Scan for the cell matching the given text and deliver its [x, y] coordinate at center. 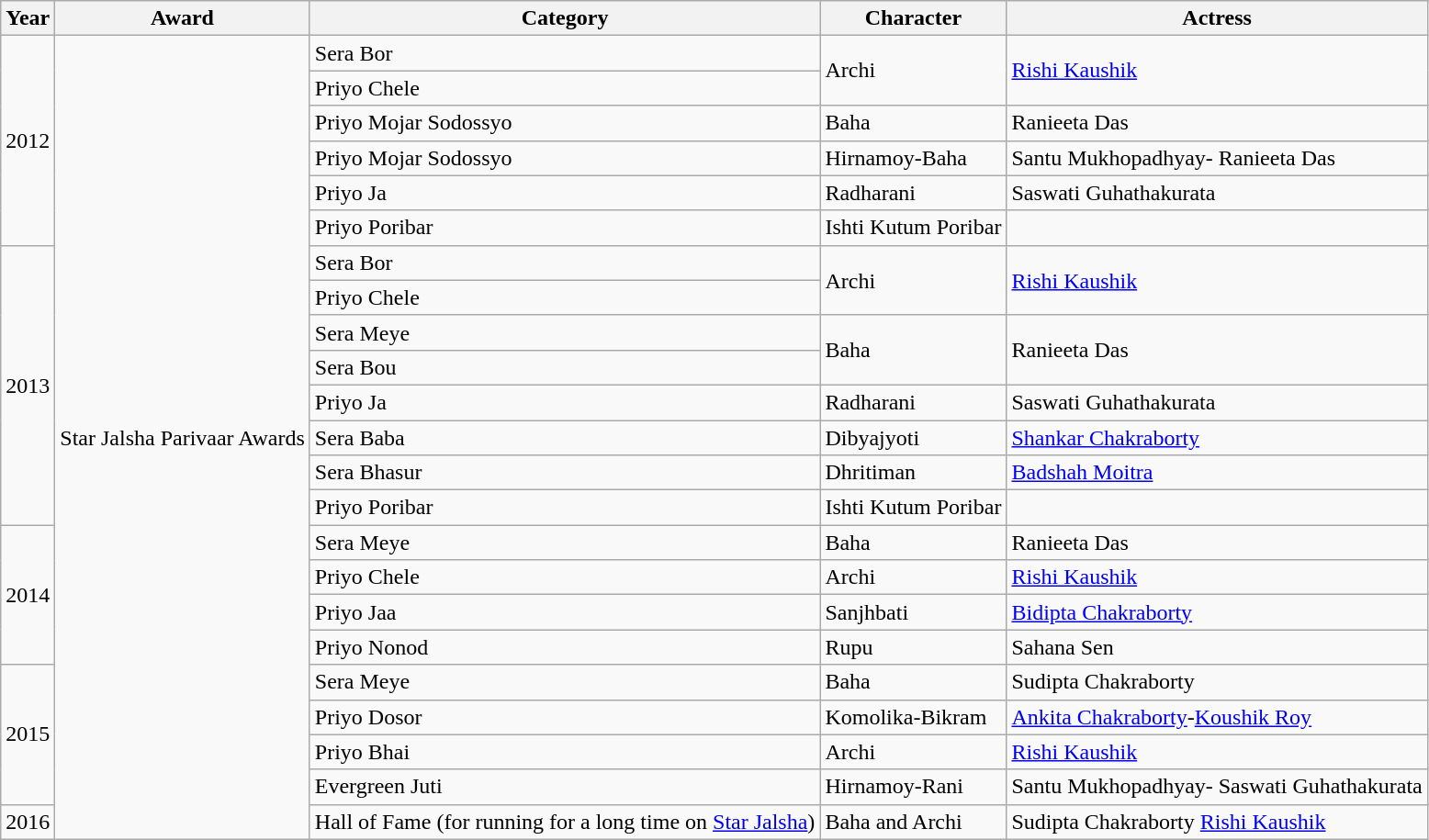
Dhritiman [913, 473]
Baha and Archi [913, 822]
2013 [28, 385]
Priyo Dosor [565, 717]
Santu Mukhopadhyay- Saswati Guhathakurata [1217, 787]
2012 [28, 140]
Award [182, 18]
Shankar Chakraborty [1217, 438]
Category [565, 18]
Character [913, 18]
Hirnamoy-Baha [913, 158]
Sanjhbati [913, 612]
Actress [1217, 18]
Ankita Chakraborty-Koushik Roy [1217, 717]
Sahana Sen [1217, 647]
Hall of Fame (for running for a long time on Star Jalsha) [565, 822]
Sera Bhasur [565, 473]
2014 [28, 595]
2015 [28, 734]
Priyo Jaa [565, 612]
Sudipta Chakraborty Rishi Kaushik [1217, 822]
Komolika-Bikram [913, 717]
Rupu [913, 647]
Sera Bou [565, 367]
Priyo Nonod [565, 647]
2016 [28, 822]
Year [28, 18]
Bidipta Chakraborty [1217, 612]
Badshah Moitra [1217, 473]
Evergreen Juti [565, 787]
Sudipta Chakraborty [1217, 682]
Star Jalsha Parivaar Awards [182, 437]
Santu Mukhopadhyay- Ranieeta Das [1217, 158]
Priyo Bhai [565, 752]
Dibyajyoti [913, 438]
Sera Baba [565, 438]
Hirnamoy-Rani [913, 787]
